Scan for the cell matching the given text and deliver its (x, y) coordinate at center. 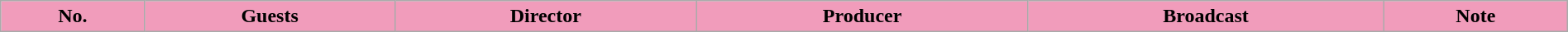
No. (73, 16)
Director (546, 16)
Guests (270, 16)
Note (1475, 16)
Producer (862, 16)
Broadcast (1206, 16)
